Return [X, Y] of the center of cell containing provided text 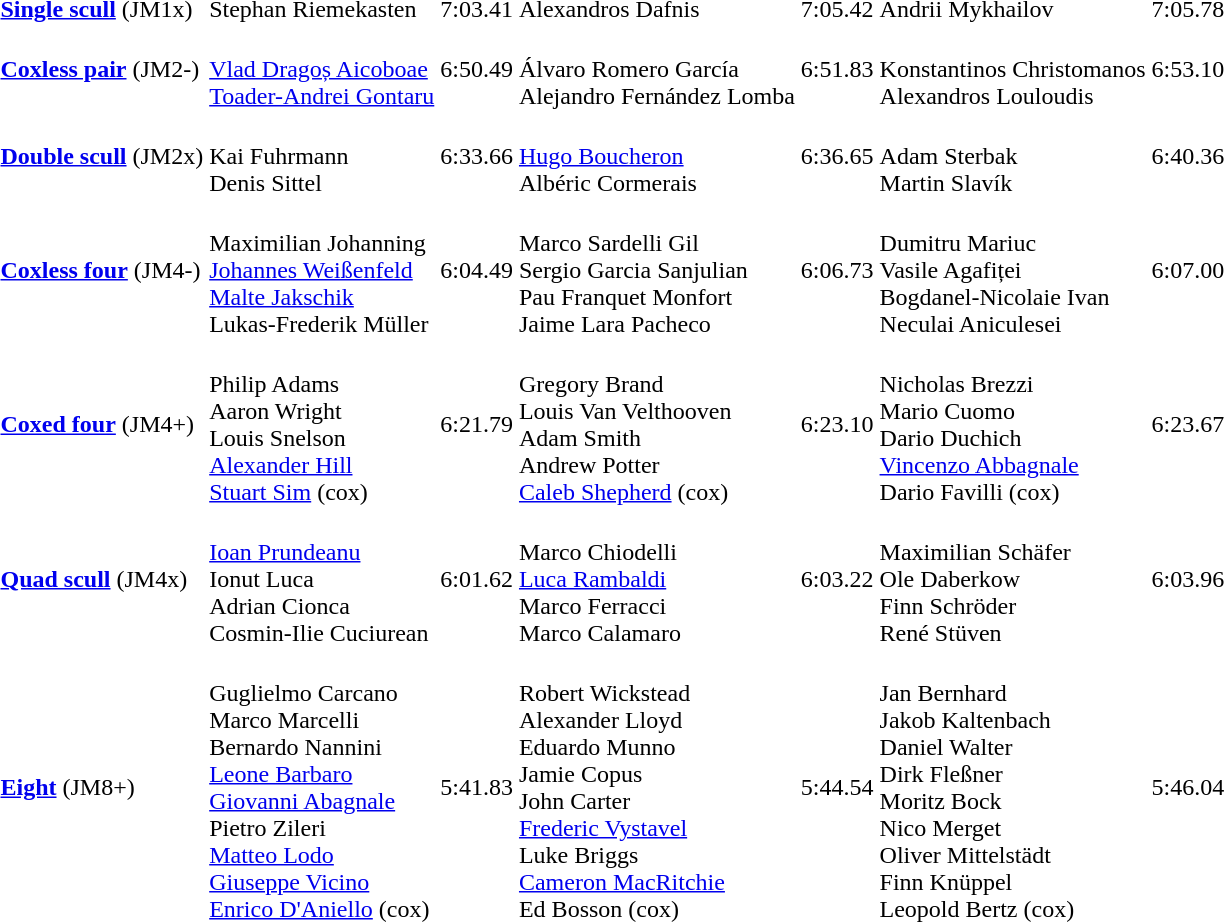
Hugo BoucheronAlbéric Cormerais [656, 156]
6:21.79 [477, 424]
Nicholas BrezziMario CuomoDario DuchichVincenzo AbbagnaleDario Favilli (cox) [1012, 424]
6:06.73 [837, 270]
6:36.65 [837, 156]
6:01.62 [477, 579]
Maximilian SchäferOle DaberkowFinn SchröderRené Stüven [1012, 579]
Marco ChiodelliLuca RambaldiMarco FerracciMarco Calamaro [656, 579]
Álvaro Romero GarcíaAlejandro Fernández Lomba [656, 69]
6:33.66 [477, 156]
Konstantinos ChristomanosAlexandros Louloudis [1012, 69]
6:04.49 [477, 270]
6:50.49 [477, 69]
Adam SterbakMartin Slavík [1012, 156]
Gregory BrandLouis Van VelthoovenAdam SmithAndrew PotterCaleb Shepherd (cox) [656, 424]
6:23.10 [837, 424]
Kai FuhrmannDenis Sittel [322, 156]
Vlad Dragoș AicoboaeToader-Andrei Gontaru [322, 69]
Maximilian JohanningJohannes WeißenfeldMalte JakschikLukas-Frederik Müller [322, 270]
Ioan PrundeanuIonut LucaAdrian CioncaCosmin-Ilie Cuciurean [322, 579]
6:03.22 [837, 579]
Dumitru MariucVasile AgafițeiBogdanel-Nicolaie IvanNeculai Aniculesei [1012, 270]
6:51.83 [837, 69]
Philip AdamsAaron WrightLouis SnelsonAlexander HillStuart Sim (cox) [322, 424]
Marco Sardelli GilSergio Garcia SanjulianPau Franquet MonfortJaime Lara Pacheco [656, 270]
